Determine the (X, Y) coordinate at the center of the cell enclosing the given text.  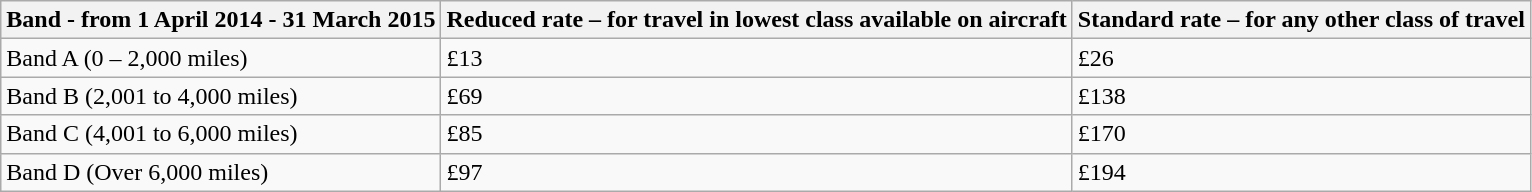
Standard rate – for any other class of travel (1301, 20)
£85 (756, 134)
Reduced rate – for travel in lowest class available on aircraft (756, 20)
£13 (756, 58)
Band C (4,001 to 6,000 miles) (221, 134)
£69 (756, 96)
Band - from 1 April 2014 - 31 March 2015 (221, 20)
Band D (Over 6,000 miles) (221, 172)
£138 (1301, 96)
£194 (1301, 172)
£170 (1301, 134)
Band A (0 – 2,000 miles) (221, 58)
£97 (756, 172)
Band B (2,001 to 4,000 miles) (221, 96)
£26 (1301, 58)
